Return (x, y) of the center of cell containing provided text 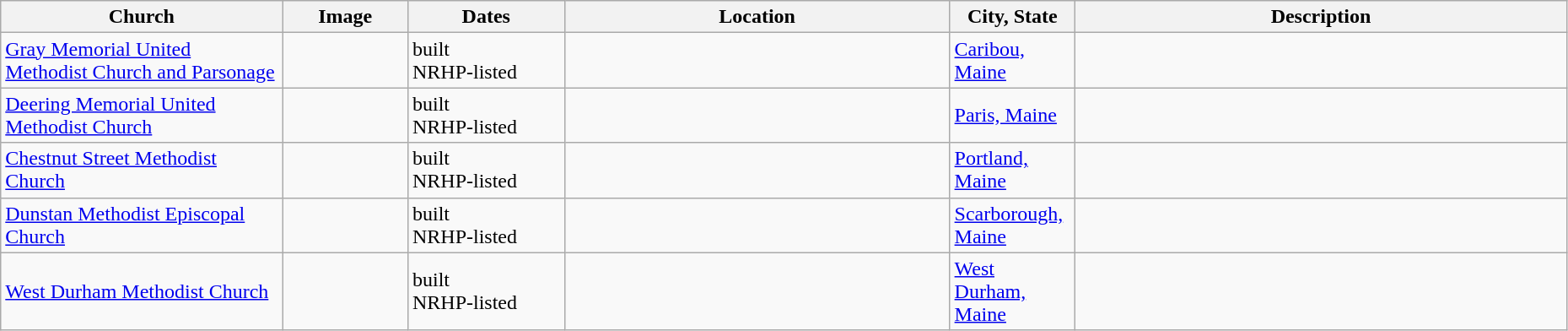
Scarborough, Maine (1012, 225)
Caribou, Maine (1012, 61)
Chestnut Street Methodist Church (142, 171)
Deering Memorial United Methodist Church (142, 115)
Gray Memorial United Methodist Church and Parsonage (142, 61)
Image (346, 17)
Dunstan Methodist Episcopal Church (142, 225)
West Durham Methodist Church (142, 291)
Description (1321, 17)
Portland, Maine (1012, 171)
Dates (486, 17)
Location (757, 17)
Church (142, 17)
West Durham, Maine (1012, 291)
Paris, Maine (1012, 115)
City, State (1012, 17)
